Find where the given text appears and provide that cell's center as [x, y] coordinate. 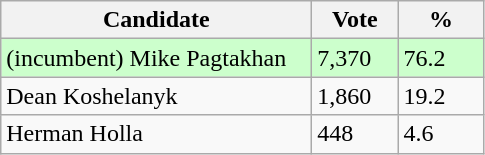
Vote [355, 20]
% [441, 20]
4.6 [441, 134]
Candidate [156, 20]
Dean Koshelanyk [156, 96]
448 [355, 134]
19.2 [441, 96]
(incumbent) Mike Pagtakhan [156, 58]
7,370 [355, 58]
1,860 [355, 96]
Herman Holla [156, 134]
76.2 [441, 58]
